Provide the [X, Y] coordinate of the cell's center where the given text is located.  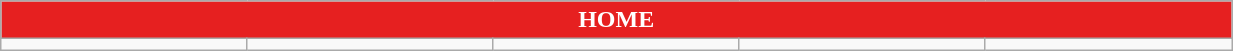
HOME [616, 20]
